Search for the cell housing the specified text and yield its [X, Y] center coordinate. 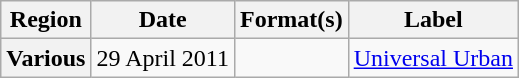
29 April 2011 [163, 58]
Region [46, 20]
Label [433, 20]
Date [163, 20]
Various [46, 58]
Universal Urban [433, 58]
Format(s) [291, 20]
